Find where the given text appears and provide that cell's center as [X, Y] coordinate. 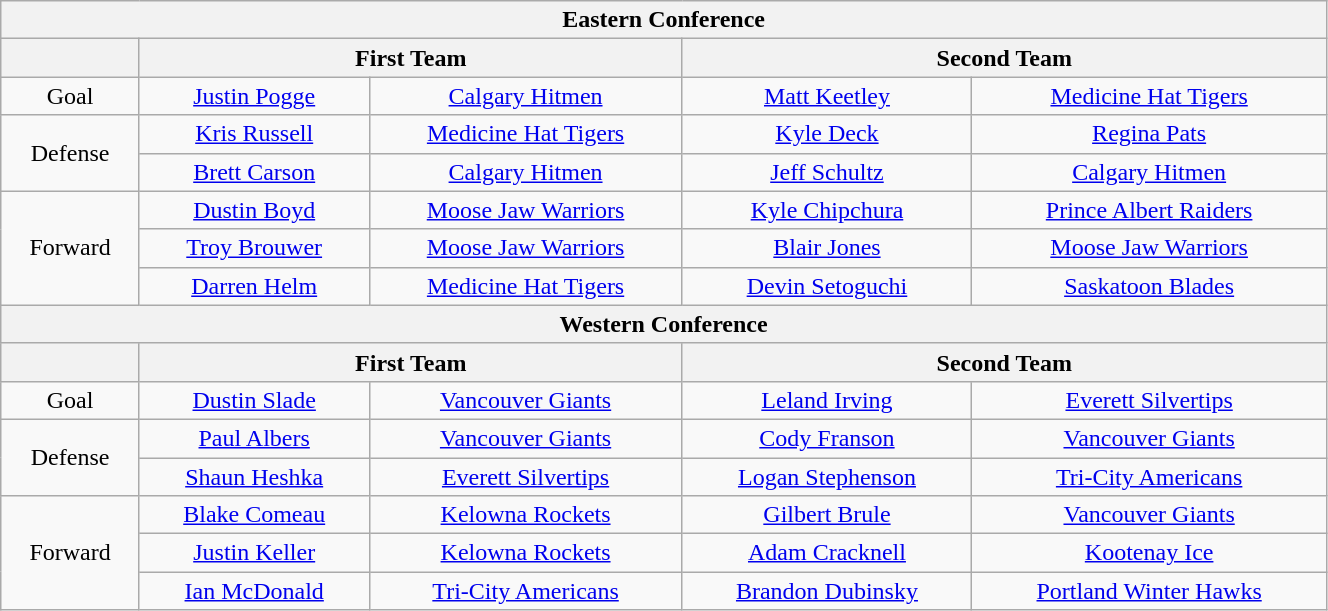
Justin Keller [254, 553]
Brandon Dubinsky [827, 591]
Kyle Chipchura [827, 210]
Troy Brouwer [254, 248]
Leland Irving [827, 400]
Kootenay Ice [1150, 553]
Adam Cracknell [827, 553]
Cody Franson [827, 438]
Gilbert Brule [827, 515]
Paul Albers [254, 438]
Ian McDonald [254, 591]
Jeff Schultz [827, 172]
Justin Pogge [254, 96]
Matt Keetley [827, 96]
Brett Carson [254, 172]
Devin Setoguchi [827, 286]
Blake Comeau [254, 515]
Kris Russell [254, 134]
Portland Winter Hawks [1150, 591]
Shaun Heshka [254, 477]
Darren Helm [254, 286]
Kyle Deck [827, 134]
Dustin Boyd [254, 210]
Saskatoon Blades [1150, 286]
Logan Stephenson [827, 477]
Eastern Conference [664, 20]
Blair Jones [827, 248]
Prince Albert Raiders [1150, 210]
Dustin Slade [254, 400]
Regina Pats [1150, 134]
Western Conference [664, 324]
